Identify which cell holds the provided text, then report its (X, Y) central coordinate. 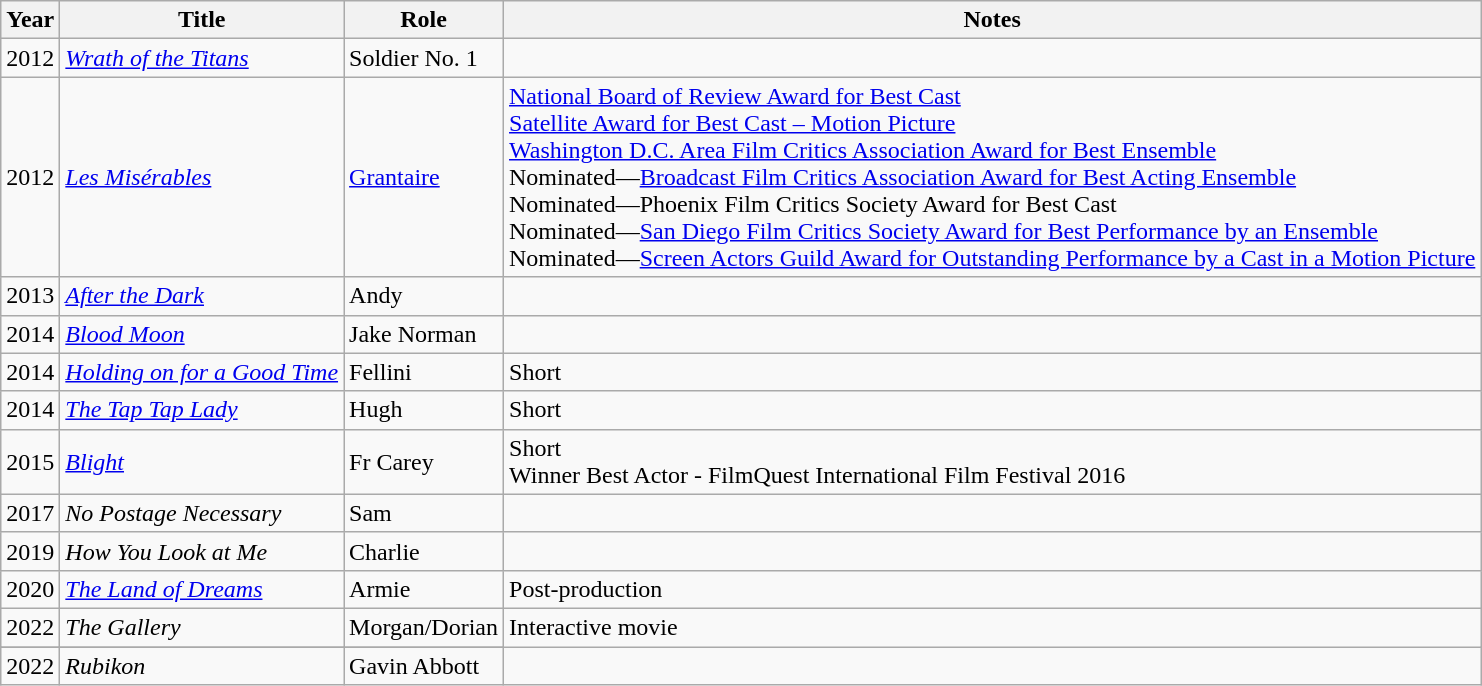
Soldier No. 1 (424, 58)
Armie (424, 589)
Blood Moon (202, 334)
Role (424, 20)
The Gallery (202, 627)
2019 (30, 551)
Gavin Abbott (424, 665)
Andy (424, 296)
Jake Norman (424, 334)
Notes (992, 20)
2020 (30, 589)
Wrath of the Titans (202, 58)
Title (202, 20)
No Postage Necessary (202, 513)
The Tap Tap Lady (202, 410)
Holding on for a Good Time (202, 372)
Fr Carey (424, 462)
Interactive movie (992, 627)
Hugh (424, 410)
Post-production (992, 589)
After the Dark (202, 296)
2015 (30, 462)
Morgan/Dorian (424, 627)
2017 (30, 513)
2013 (30, 296)
Grantaire (424, 177)
Year (30, 20)
Rubikon (202, 665)
How You Look at Me (202, 551)
Charlie (424, 551)
Fellini (424, 372)
Les Misérables (202, 177)
Blight (202, 462)
Sam (424, 513)
The Land of Dreams (202, 589)
Short Winner Best Actor - FilmQuest International Film Festival 2016 (992, 462)
